Pinpoint the cell where the given text exists, returning its [X, Y] midpoint coordinate. 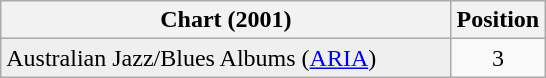
3 [498, 58]
Position [498, 20]
Chart (2001) [226, 20]
Australian Jazz/Blues Albums (ARIA) [226, 58]
